Provide the (X, Y) coordinate of the cell's center where the given text is located.  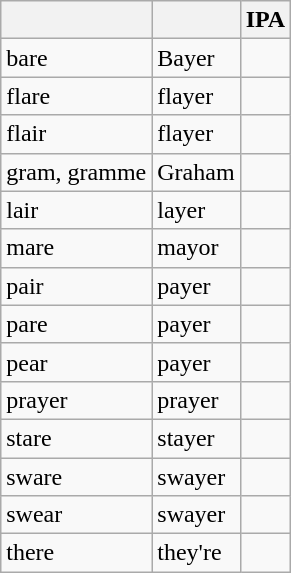
mare (76, 248)
gram, gramme (76, 172)
layer (196, 210)
swear (76, 515)
stayer (196, 438)
they're (196, 553)
IPA (266, 20)
pare (76, 324)
flair (76, 134)
bare (76, 58)
lair (76, 210)
pear (76, 362)
flare (76, 96)
sware (76, 477)
stare (76, 438)
pair (76, 286)
there (76, 553)
mayor (196, 248)
Bayer (196, 58)
Graham (196, 172)
